Find where the given text appears and provide that cell's center as [X, Y] coordinate. 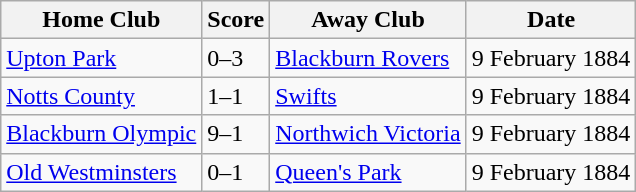
Blackburn Olympic [102, 134]
Home Club [102, 20]
Upton Park [102, 58]
Queen's Park [368, 172]
0–3 [236, 58]
Old Westminsters [102, 172]
0–1 [236, 172]
1–1 [236, 96]
Notts County [102, 96]
Score [236, 20]
Date [551, 20]
Swifts [368, 96]
Blackburn Rovers [368, 58]
Away Club [368, 20]
Northwich Victoria [368, 134]
9–1 [236, 134]
